Extract the (X, Y) coordinate from the center of the cell holding the provided text.  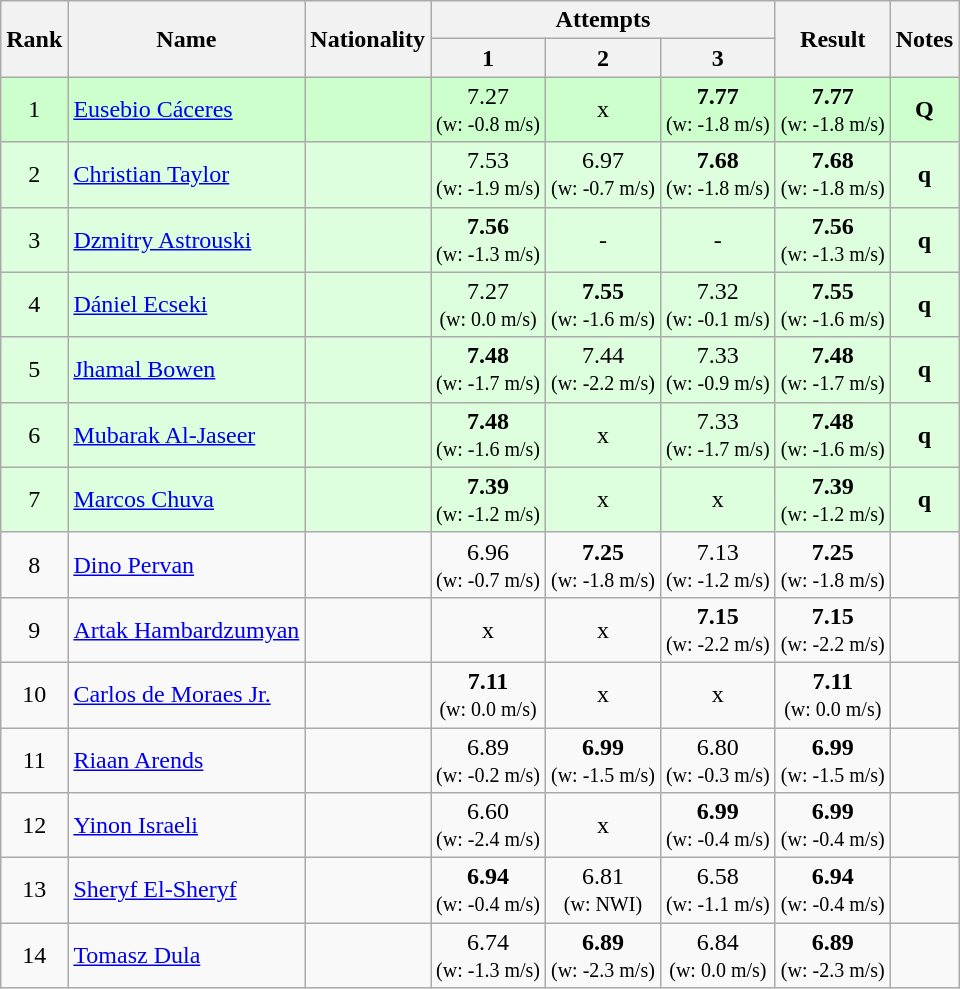
7.48 (w: -1.7 m/s) (832, 370)
Attempts (604, 20)
7.55 (w: -1.6 m/s) (832, 304)
7.11 (w: 0.0 m/s) (832, 694)
6.89(w: -0.2 m/s) (488, 760)
7.55(w: -1.6 m/s) (602, 304)
4 (34, 304)
Rank (34, 39)
6.94(w: -0.4 m/s) (488, 890)
Christian Taylor (186, 174)
7.25 (w: -1.8 m/s) (832, 564)
Notes (924, 39)
7.56(w: -1.3 m/s) (488, 240)
6 (34, 434)
7.33(w: -1.7 m/s) (718, 434)
7.13(w: -1.2 m/s) (718, 564)
7.53(w: -1.9 m/s) (488, 174)
6.97(w: -0.7 m/s) (602, 174)
7.32(w: -0.1 m/s) (718, 304)
Tomasz Dula (186, 956)
7.77(w: -1.8 m/s) (718, 110)
Nationality (368, 39)
6.99 (w: -1.5 m/s) (832, 760)
6.99(w: -1.5 m/s) (602, 760)
7.25(w: -1.8 m/s) (602, 564)
6.89(w: -2.3 m/s) (602, 956)
5 (34, 370)
14 (34, 956)
6.99(w: -0.4 m/s) (718, 826)
6.84(w: 0.0 m/s) (718, 956)
Yinon Israeli (186, 826)
13 (34, 890)
6.99 (w: -0.4 m/s) (832, 826)
Dzmitry Astrouski (186, 240)
7.39 (w: -1.2 m/s) (832, 500)
Sheryf El-Sheryf (186, 890)
7.15(w: -2.2 m/s) (718, 630)
7.39(w: -1.2 m/s) (488, 500)
7.48(w: -1.6 m/s) (488, 434)
7.48 (w: -1.6 m/s) (832, 434)
Name (186, 39)
7 (34, 500)
10 (34, 694)
7.15 (w: -2.2 m/s) (832, 630)
Result (832, 39)
Carlos de Moraes Jr. (186, 694)
7.44(w: -2.2 m/s) (602, 370)
6.89 (w: -2.3 m/s) (832, 956)
7.33(w: -0.9 m/s) (718, 370)
6.94 (w: -0.4 m/s) (832, 890)
Q (924, 110)
Dino Pervan (186, 564)
6.80(w: -0.3 m/s) (718, 760)
6.81(w: NWI) (602, 890)
Mubarak Al-Jaseer (186, 434)
12 (34, 826)
Artak Hambardzumyan (186, 630)
Marcos Chuva (186, 500)
7.48(w: -1.7 m/s) (488, 370)
7.27(w: 0.0 m/s) (488, 304)
Eusebio Cáceres (186, 110)
6.58(w: -1.1 m/s) (718, 890)
6.74(w: -1.3 m/s) (488, 956)
7.77 (w: -1.8 m/s) (832, 110)
6.96(w: -0.7 m/s) (488, 564)
11 (34, 760)
6.60(w: -2.4 m/s) (488, 826)
7.27(w: -0.8 m/s) (488, 110)
9 (34, 630)
7.56 (w: -1.3 m/s) (832, 240)
7.68 (w: -1.8 m/s) (832, 174)
Riaan Arends (186, 760)
Jhamal Bowen (186, 370)
7.68(w: -1.8 m/s) (718, 174)
8 (34, 564)
7.11(w: 0.0 m/s) (488, 694)
Dániel Ecseki (186, 304)
